Search for the cell housing the specified text and yield its [x, y] center coordinate. 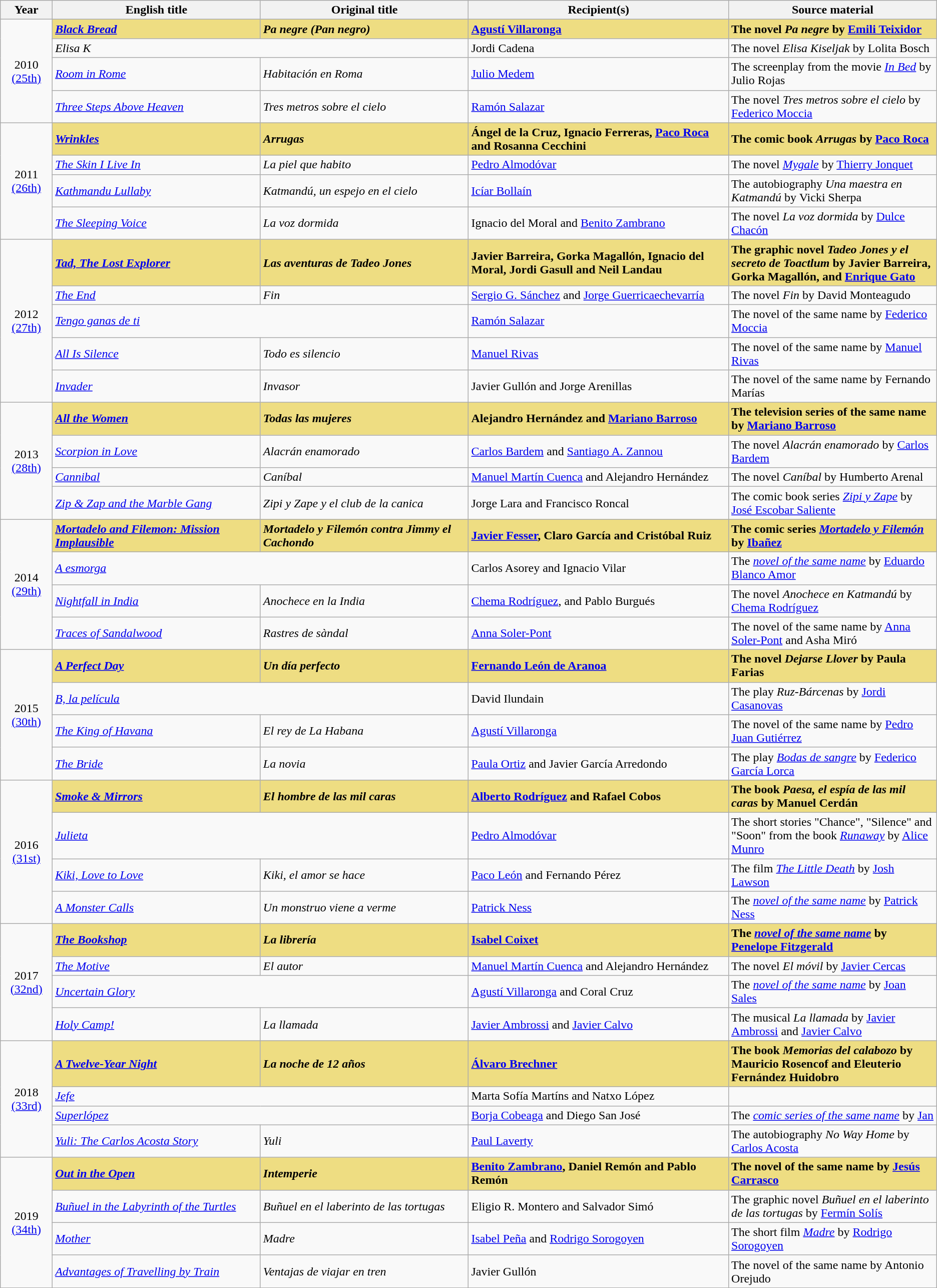
Alejandro Hernández and Mariano Barroso [599, 419]
Katmandú, un espejo en el cielo [364, 190]
Wrinkles [157, 139]
Uncertain Glory [260, 992]
Buñuel in the Labyrinth of the Turtles [157, 1206]
A Twelve-Year Night [157, 1064]
Javier Fesser, Claro García and Cristóbal Ruiz [599, 536]
Jordi Cadena [599, 48]
The Bookshop [157, 940]
Holy Camp! [157, 1025]
Jefe [260, 1096]
Patrick Ness [599, 907]
Cannibal [157, 477]
Alacrán enamorado [364, 452]
2010(25th) [27, 71]
Álvaro Brechner [599, 1064]
The graphic novel Tadeo Jones y el secreto de Toactlum by Javier Barreira, Gorka Magallón, and Enrique Gato [833, 262]
Todas las mujeres [364, 419]
Year [27, 10]
La librería [364, 940]
The novel of the same name by Federico Moccia [833, 320]
Mother [157, 1239]
Advantages of Travelling by Train [157, 1271]
Rastres de sàndal [364, 633]
The novel Caníbal by Humberto Arenal [833, 477]
The novel of the same name by Eduardo Blanco Amor [833, 568]
The King of Havana [157, 731]
Yuli: The Carlos Acosta Story [157, 1141]
Ventajas de viajar en tren [364, 1271]
The novel of the same name by Fernando Marías [833, 387]
Javier Gullón and Jorge Arenillas [599, 387]
Julio Medem [599, 74]
Traces of Sandalwood [157, 633]
Paula Ortiz and Javier García Arredondo [599, 763]
The novel Mygale by Thierry Jonquet [833, 165]
La voz dormida [364, 223]
Original title [364, 10]
The television series of the same name by Mariano Barroso [833, 419]
Javier Ambrossi and Javier Calvo [599, 1025]
Javier Barreira, Gorka Magallón, Ignacio del Moral, Jordi Gasull and Neil Landau [599, 262]
Paul Laverty [599, 1141]
Pa negre (Pan negro) [364, 29]
The novel of the same name by Penelope Fitzgerald [833, 940]
Julieta [260, 835]
Alberto Rodríguez and Rafael Cobos [599, 796]
Out in the Open [157, 1174]
Mortadelo y Filemón contra Jimmy el Cachondo [364, 536]
The novel Anochece en Katmandú by Chema Rodríguez [833, 601]
The autobiography No Way Home by Carlos Acosta [833, 1141]
The film The Little Death by Josh Lawson [833, 874]
Isabel Peña and Rodrigo Sorogoyen [599, 1239]
The comic book series Zipi y Zape by José Escobar Saliente [833, 503]
Borja Cobeaga and Diego San José [599, 1115]
2011(26th) [27, 181]
A Monster Calls [157, 907]
Kiki, el amor se hace [364, 874]
Fernando León de Aranoa [599, 666]
Scorpion in Love [157, 452]
Isabel Coixet [599, 940]
The novel of the same name by Patrick Ness [833, 907]
Tres metros sobre el cielo [364, 106]
Un día perfecto [364, 666]
Sergio G. Sánchez and Jorge Guerricaechevarría [599, 295]
The autobiography Una maestra en Katmandú by Vicki Sherpa [833, 190]
Recipient(s) [599, 10]
The End [157, 295]
Manuel Rivas [599, 354]
The short stories "Chance", "Silence" and "Soon" from the book Runaway by Alice Munro [833, 835]
El autor [364, 966]
The novel Elisa Kiseljak by Lolita Bosch [833, 48]
Carlos Bardem and Santiago A. Zannou [599, 452]
The graphic novel Buñuel en el laberinto de las tortugas by Fermín Solís [833, 1206]
The novel of the same name by Antonio Orejudo [833, 1271]
Elisa K [260, 48]
B, la película [260, 698]
Carlos Asorey and Ignacio Vilar [599, 568]
Las aventuras de Tadeo Jones [364, 262]
The novel of the same name by Anna Soler-Pont and Asha Miró [833, 633]
El hombre de las mil caras [364, 796]
The comic book Arrugas by Paco Roca [833, 139]
The musical La llamada by Javier Ambrossi and Javier Calvo [833, 1025]
The book Paesa, el espía de las mil caras by Manuel Cerdán [833, 796]
Jorge Lara and Francisco Roncal [599, 503]
Fin [364, 295]
2018(33rd) [27, 1099]
Black Bread [157, 29]
The play Bodas de sangre by Federico García Lorca [833, 763]
El rey de La Habana [364, 731]
Smoke & Mirrors [157, 796]
Marta Sofía Martíns and Natxo López [599, 1096]
Anochece en la India [364, 601]
2016(31st) [27, 851]
Tad, The Lost Explorer [157, 262]
Nightfall in India [157, 601]
The novel Dejarse Llover by Paula Farias [833, 666]
The comic series of the same name by Jan [833, 1115]
The novel of the same name by Jesús Carrasco [833, 1174]
2013(28th) [27, 461]
The Motive [157, 966]
The screenplay from the movie In Bed by Julio Rojas [833, 74]
A esmorga [260, 568]
The Skin I Live In [157, 165]
La noche de 12 años [364, 1064]
2019(34th) [27, 1222]
All Is Silence [157, 354]
Todo es silencio [364, 354]
The play Ruz-Bárcenas by Jordi Casanovas [833, 698]
Zipi y Zape y el club de la canica [364, 503]
Tengo ganas de ti [260, 320]
The novel Fin by David Monteagudo [833, 295]
Paco León and Fernando Pérez [599, 874]
Un monstruo viene a verme [364, 907]
Kiki, Love to Love [157, 874]
Intemperie [364, 1174]
Agustí Villaronga and Coral Cruz [599, 992]
Benito Zambrano, Daniel Remón and Pablo Remón [599, 1174]
La novia [364, 763]
Room in Rome [157, 74]
The novel Alacrán enamorado by Carlos Bardem [833, 452]
La piel que habito [364, 165]
Superlópez [260, 1115]
The novel of the same name by Joan Sales [833, 992]
A Perfect Day [157, 666]
Yuli [364, 1141]
Icíar Bollaín [599, 190]
Caníbal [364, 477]
The novel El móvil by Javier Cercas [833, 966]
Habitación en Roma [364, 74]
English title [157, 10]
Three Steps Above Heaven [157, 106]
2015(30th) [27, 715]
The Bride [157, 763]
Javier Gullón [599, 1271]
The novel Pa negre by Emili Teixidor [833, 29]
The book Memorias del calabozo by Mauricio Rosencof and Eleuterio Fernández Huidobro [833, 1064]
Buñuel en el laberinto de las tortugas [364, 1206]
Chema Rodríguez, and Pablo Burgués [599, 601]
David Ilundain [599, 698]
Arrugas [364, 139]
The novel of the same name by Pedro Juan Gutiérrez [833, 731]
2014(29th) [27, 584]
Kathmandu Lullaby [157, 190]
Invader [157, 387]
La llamada [364, 1025]
Eligio R. Montero and Salvador Simó [599, 1206]
All the Women [157, 419]
Invasor [364, 387]
The comic series Mortadelo y Filemón by Ibañez [833, 536]
Zip & Zap and the Marble Gang [157, 503]
2012(27th) [27, 320]
Source material [833, 10]
The short film Madre by Rodrigo Sorogoyen [833, 1239]
Mortadelo and Filemon: Mission Implausible [157, 536]
Madre [364, 1239]
The novel Tres metros sobre el cielo by Federico Moccia [833, 106]
Anna Soler-Pont [599, 633]
Ángel de la Cruz, Ignacio Ferreras, Paco Roca and Rosanna Cecchini [599, 139]
2017(32nd) [27, 983]
The Sleeping Voice [157, 223]
The novel of the same name by Manuel Rivas [833, 354]
The novel La voz dormida by Dulce Chacón [833, 223]
Ignacio del Moral and Benito Zambrano [599, 223]
